Detect which cell encompasses the target text, then output its [X, Y] center coordinate. 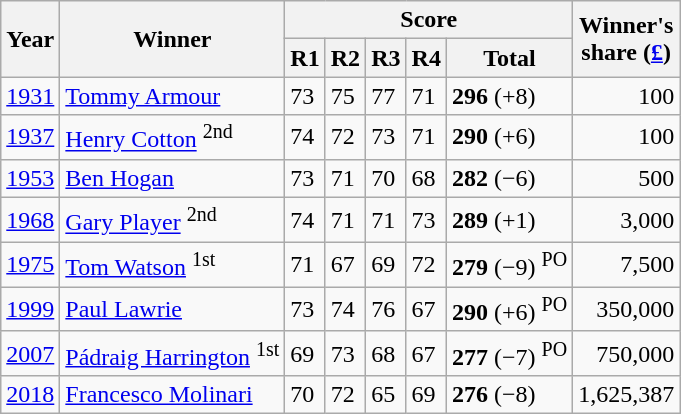
Ben Hogan [172, 178]
Winner [172, 39]
76 [386, 310]
Winner'sshare (£) [626, 39]
Tom Watson 1st [172, 264]
R2 [345, 58]
1,625,387 [626, 395]
282 (−6) [509, 178]
1931 [30, 96]
R1 [305, 58]
500 [626, 178]
277 (−7) PO [509, 354]
750,000 [626, 354]
R4 [426, 58]
Gary Player 2nd [172, 220]
Tommy Armour [172, 96]
350,000 [626, 310]
Paul Lawrie [172, 310]
289 (+1) [509, 220]
1937 [30, 138]
2018 [30, 395]
Total [509, 58]
296 (+8) [509, 96]
1975 [30, 264]
290 (+6) [509, 138]
276 (−8) [509, 395]
2007 [30, 354]
Francesco Molinari [172, 395]
1999 [30, 310]
Score [429, 20]
R3 [386, 58]
7,500 [626, 264]
Year [30, 39]
75 [345, 96]
Henry Cotton 2nd [172, 138]
Pádraig Harrington 1st [172, 354]
77 [386, 96]
279 (−9) PO [509, 264]
290 (+6) PO [509, 310]
1953 [30, 178]
65 [386, 395]
3,000 [626, 220]
1968 [30, 220]
